For the text-containing cell, return its midpoint in (x, y) coordinate format. 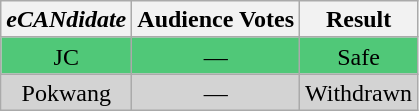
eCANdidate (66, 20)
Pokwang (66, 92)
Audience Votes (216, 20)
Safe (359, 56)
Result (359, 20)
Withdrawn (359, 92)
JC (66, 56)
